Provide the [X, Y] coordinate of the cell's center where the given text is located.  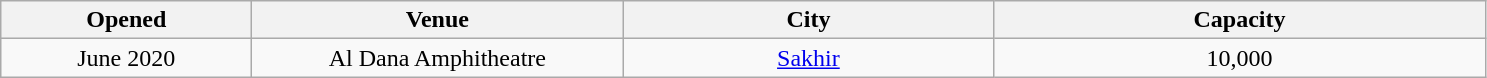
City [808, 20]
June 2020 [126, 58]
Al Dana Amphitheatre [438, 58]
Venue [438, 20]
Capacity [1240, 20]
Sakhir [808, 58]
Opened [126, 20]
10,000 [1240, 58]
